Return [x, y] of the center of cell containing provided text 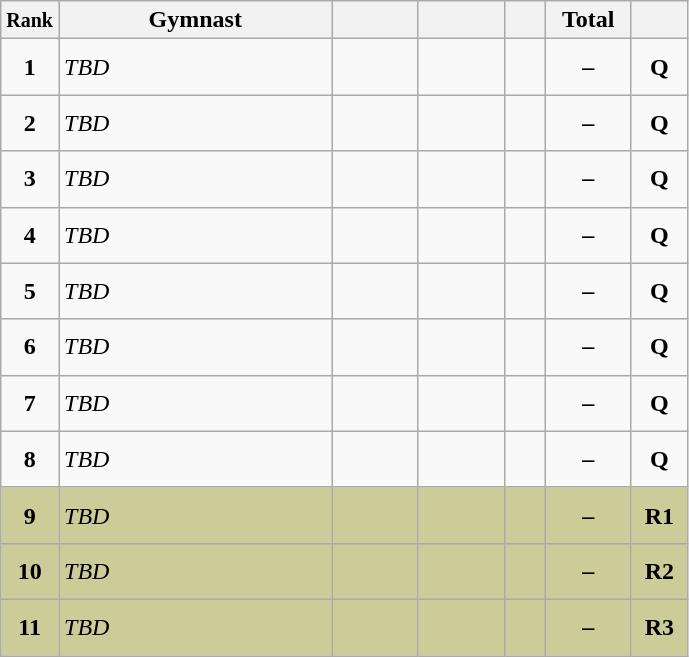
Total [588, 20]
11 [30, 627]
2 [30, 123]
Gymnast [195, 20]
R2 [659, 571]
7 [30, 403]
1 [30, 67]
9 [30, 515]
5 [30, 291]
R3 [659, 627]
4 [30, 235]
Rank [30, 20]
10 [30, 571]
R1 [659, 515]
6 [30, 347]
8 [30, 459]
3 [30, 179]
